Detect which cell encompasses the target text, then output its (x, y) center coordinate. 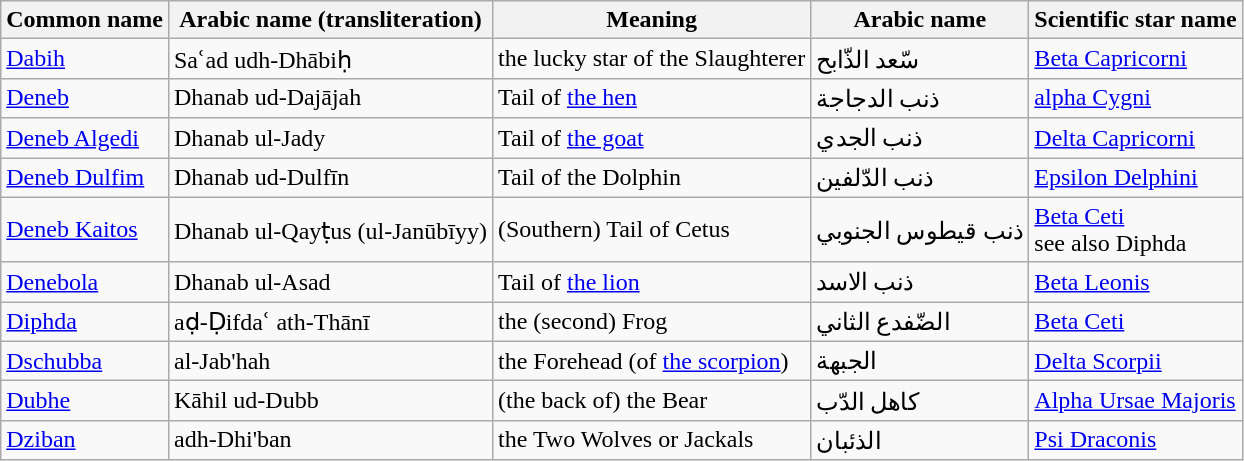
ذنب قيطوس الجنوبي (920, 230)
Epsilon Delphini (1136, 178)
adh-Dhi'ban (330, 440)
Tail of the hen (651, 98)
Meaning (651, 20)
(the back of) the Bear (651, 401)
Common name (85, 20)
the lucky star of the Slaughterer (651, 59)
Beta Cetisee also Diphda (1136, 230)
Dziban (85, 440)
Deneb Kaitos (85, 230)
سّعد الذّابح (920, 59)
Dhanab ul-Asad (330, 282)
Psi Draconis (1136, 440)
the (second) Frog (651, 322)
Arabic name (920, 20)
ذنب الدّلفين (920, 178)
Dhanab ud-Dulfīn (330, 178)
Beta Ceti (1136, 322)
Delta Scorpii (1136, 361)
Dhanab ud-Dajājah (330, 98)
Beta Leonis (1136, 282)
Tail of the Dolphin (651, 178)
Dhanab ul-Qayṭus (ul-Janūbīyy) (330, 230)
ذنب الاسد (920, 282)
Dhanab ul-Jady (330, 138)
Denebola (85, 282)
كاهل الدّب (920, 401)
Kāhil ud-Dubb (330, 401)
Arabic name (transliteration) (330, 20)
Delta Capricorni (1136, 138)
Diphda (85, 322)
Alpha Ursae Majoris (1136, 401)
ذنب الجدي (920, 138)
(Southern) Tail of Cetus (651, 230)
الجبهة (920, 361)
Saʿad udh-Dhābiḥ (330, 59)
ذنب الدجاجة (920, 98)
Deneb Algedi (85, 138)
Dabih (85, 59)
the Forehead (of the scorpion) (651, 361)
Dubhe (85, 401)
the Two Wolves or Jackals (651, 440)
Beta Capricorni (1136, 59)
Tail of the lion (651, 282)
alpha Cygni (1136, 98)
Scientific star name (1136, 20)
الذئبان (920, 440)
aḍ-Ḍifdaʿ ath-Thānī (330, 322)
Deneb (85, 98)
al-Jab'hah (330, 361)
Tail of the goat (651, 138)
Dschubba (85, 361)
الضّفدع الثاني (920, 322)
Deneb Dulfim (85, 178)
